Detect which cell encompasses the target text, then output its [x, y] center coordinate. 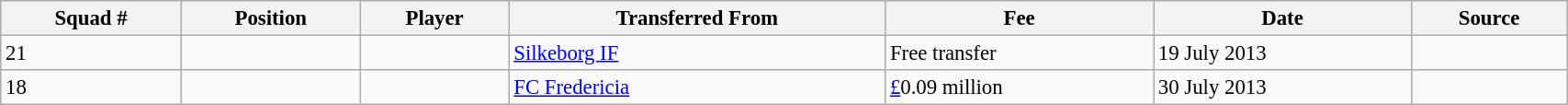
Source [1488, 18]
£0.09 million [1020, 87]
19 July 2013 [1282, 53]
Position [270, 18]
Squad # [91, 18]
Free transfer [1020, 53]
Silkeborg IF [697, 53]
FC Fredericia [697, 87]
21 [91, 53]
18 [91, 87]
Date [1282, 18]
Fee [1020, 18]
Transferred From [697, 18]
Player [434, 18]
30 July 2013 [1282, 87]
